Provide the (x, y) coordinate of the cell's center where the given text is located.  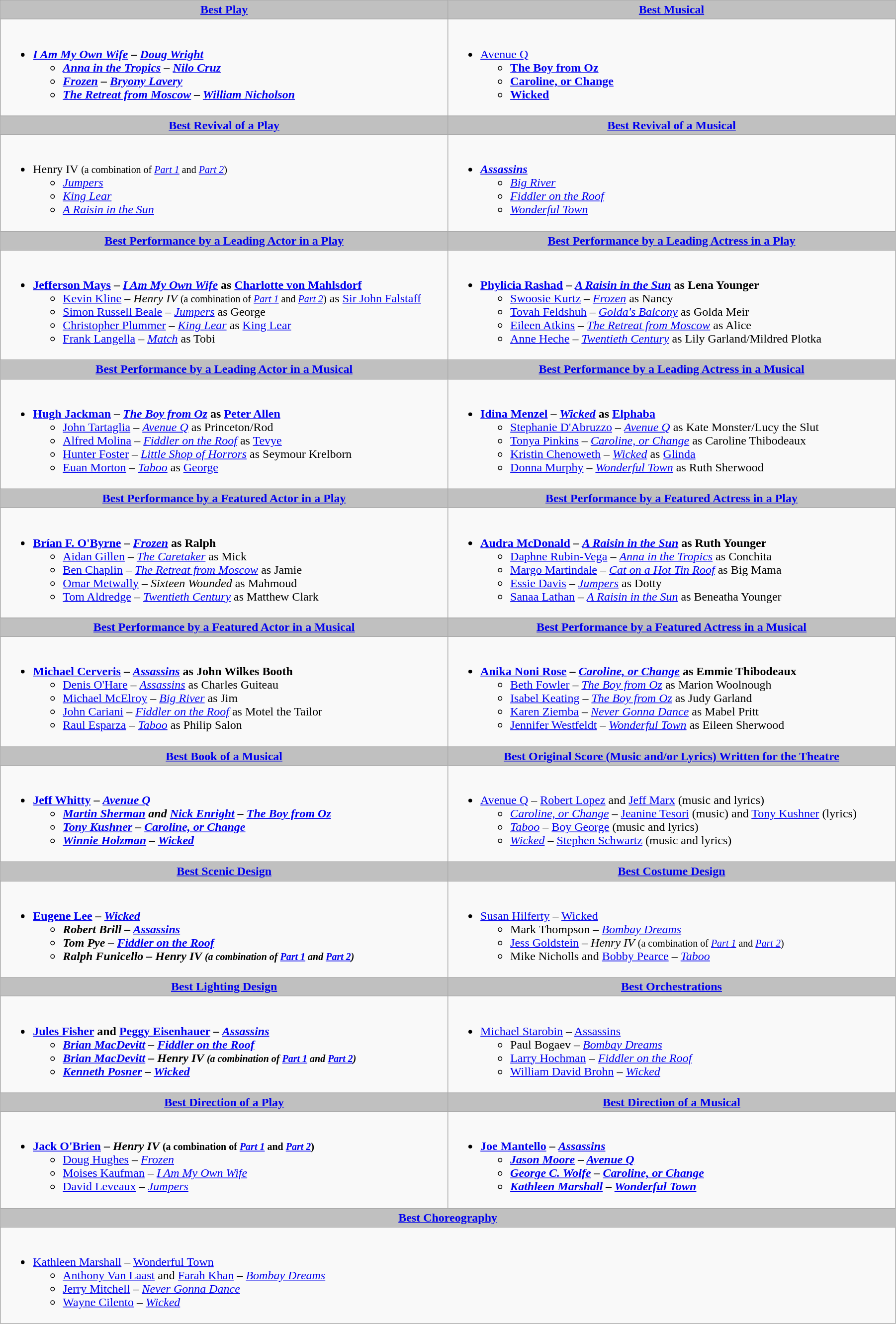
Best Performance by a Leading Actress in a Play (672, 241)
Joe Mantello – AssassinsJason Moore – Avenue QGeorge C. Wolfe – Caroline, or ChangeKathleen Marshall – Wonderful Town (672, 1160)
Jack O'Brien – Henry IV (a combination of Part 1 and Part 2)Doug Hughes – FrozenMoises Kaufman – I Am My Own WifeDavid Leveaux – Jumpers (224, 1160)
Jeff Whitty – Avenue QMartin Sherman and Nick Enright – The Boy from OzTony Kushner – Caroline, or ChangeWinnie Holzman – Wicked (224, 814)
Best Performance by a Featured Actor in a Play (224, 498)
Best Performance by a Leading Actor in a Play (224, 241)
Kathleen Marshall – Wonderful TownAnthony Van Laast and Farah Khan – Bombay DreamsJerry Mitchell – Never Gonna DanceWayne Cilento – Wicked (448, 1275)
AssassinsBig RiverFiddler on the RoofWonderful Town (672, 183)
Michael Starobin – AssassinsPaul Bogaev – Bombay DreamsLarry Hochman – Fiddler on the RoofWilliam David Brohn – Wicked (672, 1045)
Avenue QThe Boy from OzCaroline, or ChangeWicked (672, 68)
Best Costume Design (672, 872)
Best Revival of a Play (224, 125)
Best Orchestrations (672, 987)
Best Scenic Design (224, 872)
Best Performance by a Featured Actress in a Play (672, 498)
Best Book of a Musical (224, 756)
Best Performance by a Leading Actress in a Musical (672, 369)
Best Revival of a Musical (672, 125)
Best Performance by a Featured Actor in a Musical (224, 627)
Henry IV (a combination of Part 1 and Part 2)JumpersKing LearA Raisin in the Sun (224, 183)
Best Musical (672, 10)
Eugene Lee – WickedRobert Brill – AssassinsTom Pye – Fiddler on the RoofRalph Funicello – Henry IV (a combination of Part 1 and Part 2) (224, 929)
Best Performance by a Featured Actress in a Musical (672, 627)
Best Direction of a Play (224, 1102)
Best Play (224, 10)
Best Original Score (Music and/or Lyrics) Written for the Theatre (672, 756)
Best Performance by a Leading Actor in a Musical (224, 369)
Best Choreography (448, 1218)
I Am My Own Wife – Doug WrightAnna in the Tropics – Nilo CruzFrozen – Bryony LaveryThe Retreat from Moscow – William Nicholson (224, 68)
Best Direction of a Musical (672, 1102)
Best Lighting Design (224, 987)
